Pinpoint the cell where the given text exists, returning its (X, Y) midpoint coordinate. 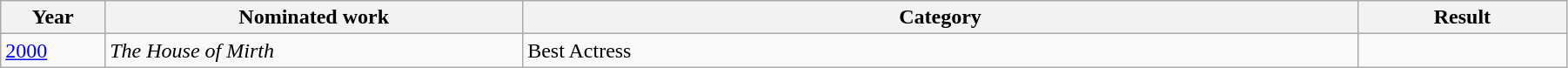
Category (941, 17)
Result (1462, 17)
Year (53, 17)
2000 (53, 51)
Best Actress (941, 51)
Nominated work (314, 17)
The House of Mirth (314, 51)
